Identify which cell holds the provided text, then report its (x, y) central coordinate. 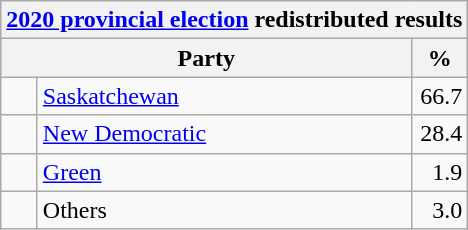
New Democratic (224, 134)
66.7 (440, 96)
Party (206, 58)
Saskatchewan (224, 96)
Others (224, 210)
Green (224, 172)
2020 provincial election redistributed results (234, 20)
3.0 (440, 210)
% (440, 58)
1.9 (440, 172)
28.4 (440, 134)
